Identify which cell holds the provided text, then report its [x, y] central coordinate. 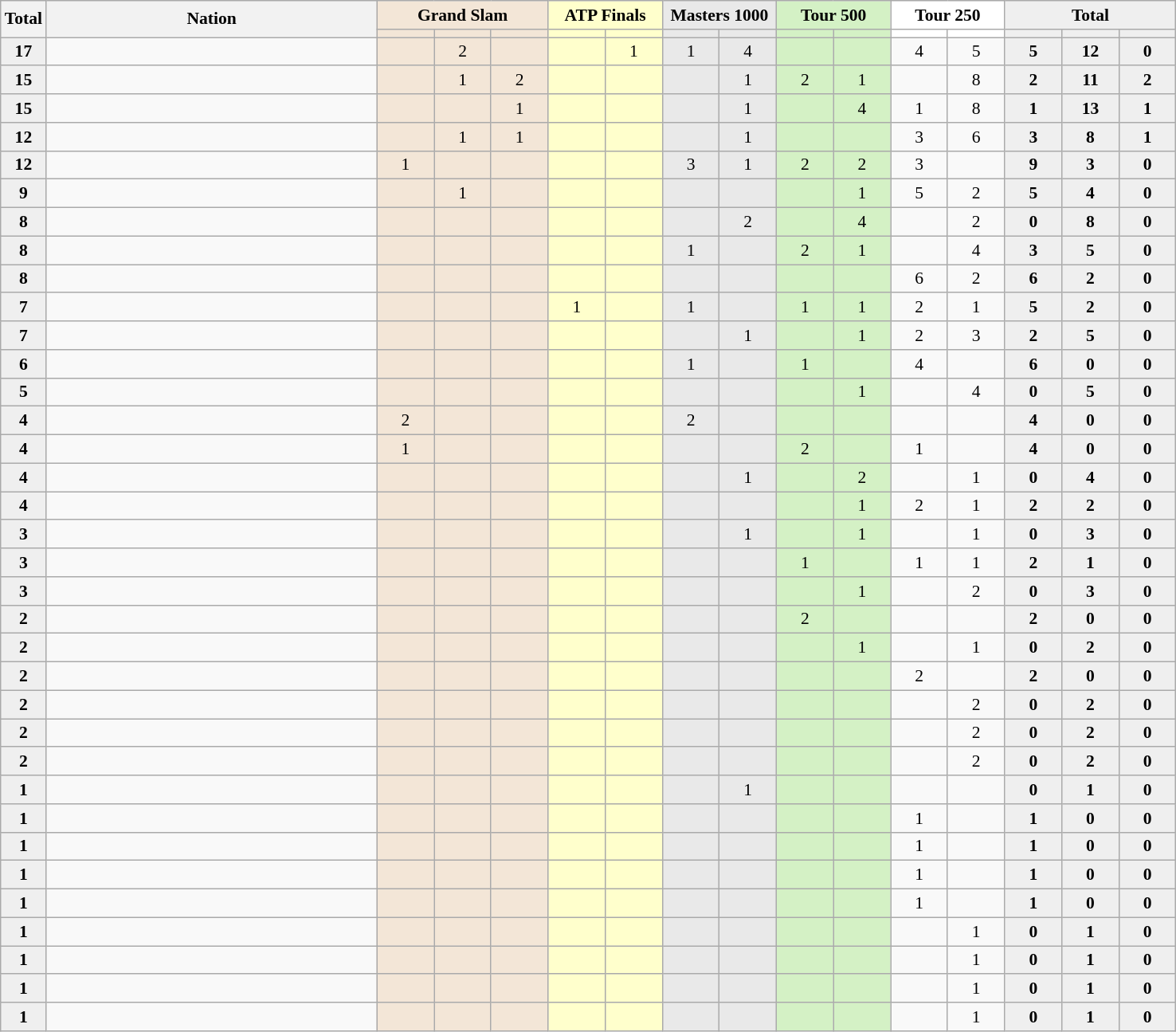
11 [1091, 80]
ATP Finals [606, 15]
Tour 500 [833, 15]
13 [1091, 108]
Grand Slam [462, 15]
Nation [212, 19]
Masters 1000 [719, 15]
17 [24, 52]
Tour 250 [948, 15]
